Return (x, y) of the center of cell containing provided text 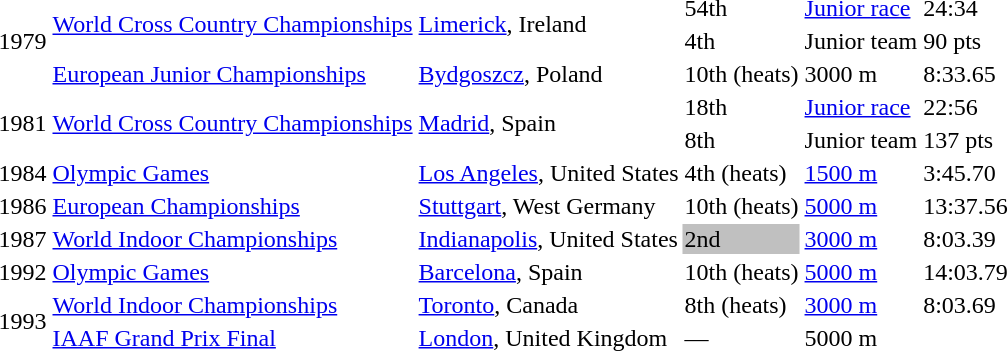
18th (742, 107)
Toronto, Canada (548, 305)
Stuttgart, West Germany (548, 206)
World Cross Country Championships (232, 124)
European Championships (232, 206)
European Junior Championships (232, 74)
Barcelona, Spain (548, 272)
Indianapolis, United States (548, 239)
Madrid, Spain (548, 124)
8th (742, 140)
2nd (742, 239)
1500 m (861, 173)
8th (heats) (742, 305)
Los Angeles, United States (548, 173)
4th (heats) (742, 173)
Bydgoszcz, Poland (548, 74)
4th (742, 41)
Junior race (861, 107)
